Find where the given text appears and provide that cell's center as (X, Y) coordinate. 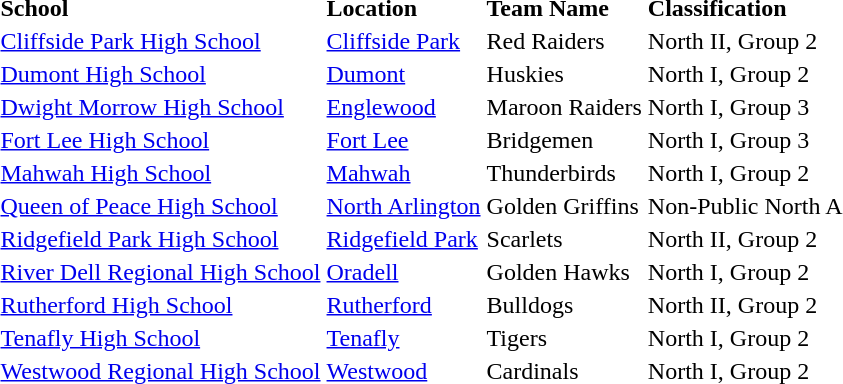
Cliffside Park (404, 41)
Mahwah (404, 173)
Dumont (404, 74)
Bulldogs (564, 305)
Tigers (564, 338)
Bridgemen (564, 140)
Red Raiders (564, 41)
Englewood (404, 107)
Huskies (564, 74)
Oradell (404, 272)
Thunderbirds (564, 173)
Ridgefield Park (404, 239)
Fort Lee (404, 140)
Golden Griffins (564, 206)
Rutherford (404, 305)
Tenafly (404, 338)
Scarlets (564, 239)
Maroon Raiders (564, 107)
North Arlington (404, 206)
Golden Hawks (564, 272)
